Determine the (X, Y) coordinate at the center of the cell enclosing the given text.  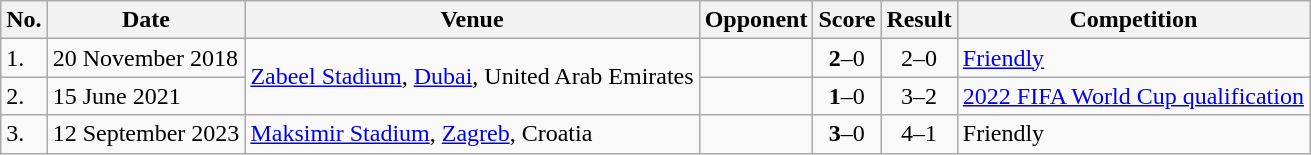
3–2 (919, 96)
No. (24, 20)
Opponent (756, 20)
3–0 (847, 134)
Score (847, 20)
15 June 2021 (146, 96)
20 November 2018 (146, 58)
12 September 2023 (146, 134)
Result (919, 20)
Maksimir Stadium, Zagreb, Croatia (472, 134)
Zabeel Stadium, Dubai, United Arab Emirates (472, 77)
Date (146, 20)
Venue (472, 20)
1–0 (847, 96)
3. (24, 134)
2022 FIFA World Cup qualification (1133, 96)
Competition (1133, 20)
4–1 (919, 134)
1. (24, 58)
2. (24, 96)
